Scan for the cell matching the given text and deliver its (X, Y) coordinate at center. 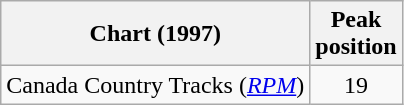
Chart (1997) (156, 34)
19 (356, 85)
Peakposition (356, 34)
Canada Country Tracks (RPM) (156, 85)
